Capture the cell that displays the provided text and extract its [X, Y] central coordinate. 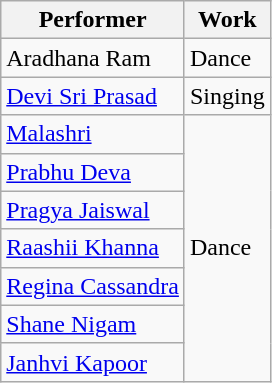
Raashii Khanna [93, 248]
Shane Nigam [93, 324]
Janhvi Kapoor [93, 362]
Aradhana Ram [93, 58]
Regina Cassandra [93, 286]
Performer [93, 20]
Malashri [93, 134]
Devi Sri Prasad [93, 96]
Work [227, 20]
Pragya Jaiswal [93, 210]
Singing [227, 96]
Prabhu Deva [93, 172]
